Identify which cell holds the provided text, then report its [X, Y] central coordinate. 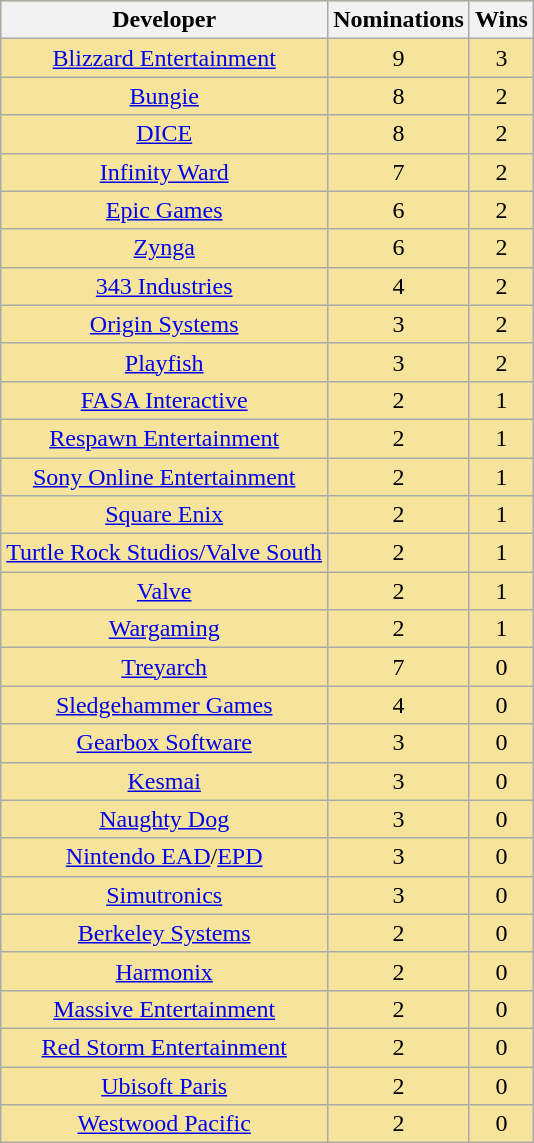
Treyarch [164, 667]
Nominations [399, 20]
FASA Interactive [164, 400]
Infinity Ward [164, 172]
Ubisoft Paris [164, 1085]
Red Storm Entertainment [164, 1047]
Playfish [164, 362]
Wargaming [164, 629]
Westwood Pacific [164, 1124]
9 [399, 58]
Zynga [164, 248]
Square Enix [164, 515]
Bungie [164, 96]
Sledgehammer Games [164, 705]
Epic Games [164, 210]
Turtle Rock Studios/Valve South [164, 553]
Developer [164, 20]
Harmonix [164, 971]
DICE [164, 134]
343 Industries [164, 286]
Massive Entertainment [164, 1009]
Kesmai [164, 781]
Nintendo EAD/EPD [164, 857]
Valve [164, 591]
Gearbox Software [164, 743]
Simutronics [164, 895]
Blizzard Entertainment [164, 58]
Respawn Entertainment [164, 438]
Sony Online Entertainment [164, 477]
Origin Systems [164, 324]
Berkeley Systems [164, 933]
Wins [501, 20]
Naughty Dog [164, 819]
